Output the (X, Y) coordinate of the center of the cell containing the given text.  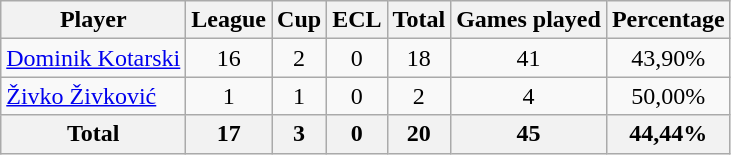
Dominik Kotarski (94, 58)
Games played (529, 20)
20 (419, 134)
50,00% (668, 96)
Živko Živković (94, 96)
4 (529, 96)
44,44% (668, 134)
17 (229, 134)
Cup (300, 20)
League (229, 20)
Percentage (668, 20)
16 (229, 58)
ECL (357, 20)
Player (94, 20)
41 (529, 58)
3 (300, 134)
18 (419, 58)
45 (529, 134)
43,90% (668, 58)
